Provide the (X, Y) coordinate of the cell's center where the given text is located.  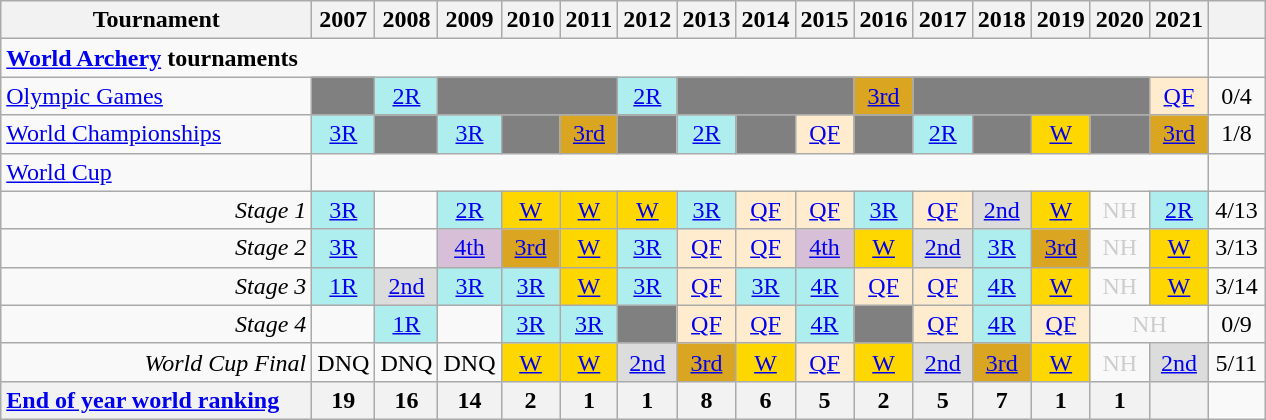
3/13 (1236, 248)
5/11 (1236, 362)
4/13 (1236, 210)
Tournament (156, 20)
2020 (1120, 20)
2017 (942, 20)
0/9 (1236, 324)
2007 (344, 20)
2021 (1178, 20)
6 (766, 400)
World Cup (156, 172)
3/14 (1236, 286)
2009 (470, 20)
2016 (884, 20)
14 (470, 400)
2019 (1060, 20)
19 (344, 400)
Stage 4 (156, 324)
2008 (406, 20)
2014 (766, 20)
Stage 1 (156, 210)
World Archery tournaments (605, 58)
World Cup Final (156, 362)
0/4 (1236, 96)
World Championships (156, 134)
8 (706, 400)
1/8 (1236, 134)
2015 (824, 20)
2010 (530, 20)
Stage 2 (156, 248)
2018 (1002, 20)
16 (406, 400)
7 (1002, 400)
End of year world ranking (156, 400)
2011 (589, 20)
Stage 3 (156, 286)
Olympic Games (156, 96)
2012 (648, 20)
2013 (706, 20)
